Return the (x, y) coordinate for the center point of the cell that contains the specified text.  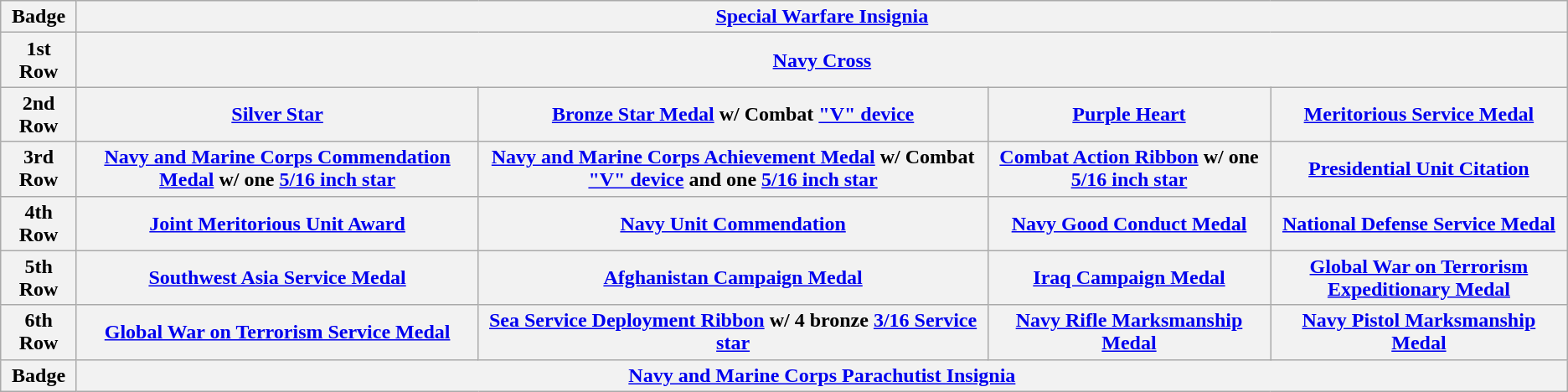
4th Row (39, 223)
Sea Service Deployment Ribbon w/ 4 bronze 3/16 Service star (734, 332)
Purple Heart (1129, 114)
Silver Star (276, 114)
6th Row (39, 332)
Navy Cross (822, 60)
Navy Good Conduct Medal (1129, 223)
Navy and Marine Corps Parachutist Insignia (822, 375)
Presidential Unit Citation (1419, 169)
Navy Pistol Marksmanship Medal (1419, 332)
Special Warfare Insignia (822, 17)
Global War on Terrorism Expeditionary Medal (1419, 278)
Navy and Marine Corps Achievement Medal w/ Combat "V" device and one 5/16 inch star (734, 169)
Afghanistan Campaign Medal (734, 278)
Navy Rifle Marksmanship Medal (1129, 332)
Southwest Asia Service Medal (276, 278)
5th Row (39, 278)
Global War on Terrorism Service Medal (276, 332)
Meritorious Service Medal (1419, 114)
3rd Row (39, 169)
Bronze Star Medal w/ Combat "V" device (734, 114)
Navy Unit Commendation (734, 223)
Iraq Campaign Medal (1129, 278)
Combat Action Ribbon w/ one 5/16 inch star (1129, 169)
Joint Meritorious Unit Award (276, 223)
National Defense Service Medal (1419, 223)
Navy and Marine Corps Commendation Medal w/ one 5/16 inch star (276, 169)
2nd Row (39, 114)
1st Row (39, 60)
